Capture the cell that displays the provided text and extract its [X, Y] central coordinate. 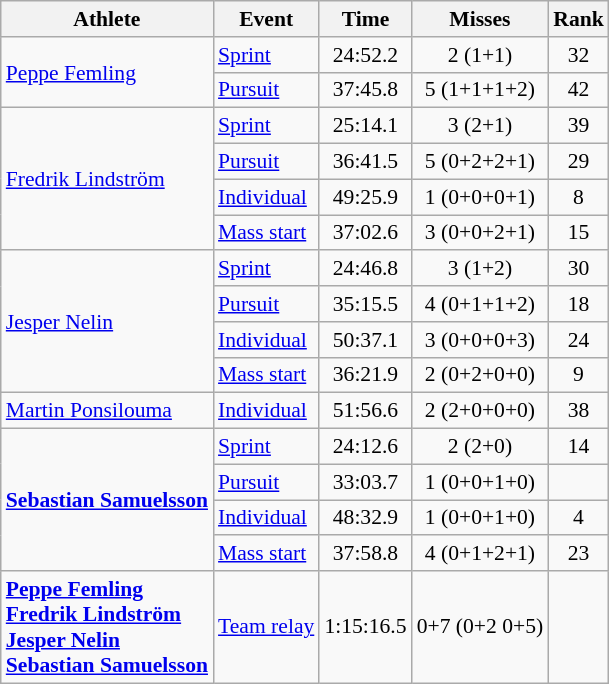
Event [266, 19]
25:14.1 [365, 126]
33:03.7 [365, 482]
37:02.6 [365, 233]
50:37.1 [365, 340]
24:52.2 [365, 55]
4 (0+1+1+2) [480, 304]
24 [578, 340]
48:32.9 [365, 518]
5 (1+1+1+2) [480, 90]
30 [578, 269]
0+7 (0+2 0+5) [480, 627]
14 [578, 447]
36:41.5 [365, 162]
18 [578, 304]
42 [578, 90]
8 [578, 197]
3 (2+1) [480, 126]
Jesper Nelin [107, 322]
32 [578, 55]
2 (0+2+0+0) [480, 375]
2 (1+1) [480, 55]
36:21.9 [365, 375]
Athlete [107, 19]
Martin Ponsilouma [107, 411]
24:12.6 [365, 447]
Sebastian Samuelsson [107, 500]
51:56.6 [365, 411]
1:15:16.5 [365, 627]
15 [578, 233]
29 [578, 162]
2 (2+0+0+0) [480, 411]
4 (0+1+2+1) [480, 554]
23 [578, 554]
49:25.9 [365, 197]
35:15.5 [365, 304]
Team relay [266, 627]
3 (0+0+2+1) [480, 233]
4 [578, 518]
Peppe FemlingFredrik LindströmJesper NelinSebastian Samuelsson [107, 627]
9 [578, 375]
37:45.8 [365, 90]
3 (0+0+0+3) [480, 340]
Peppe Femling [107, 72]
3 (1+2) [480, 269]
37:58.8 [365, 554]
Time [365, 19]
Misses [480, 19]
5 (0+2+2+1) [480, 162]
39 [578, 126]
24:46.8 [365, 269]
Fredrik Lindström [107, 179]
2 (2+0) [480, 447]
1 (0+0+0+1) [480, 197]
Rank [578, 19]
38 [578, 411]
